Search for the cell housing the specified text and yield its (x, y) center coordinate. 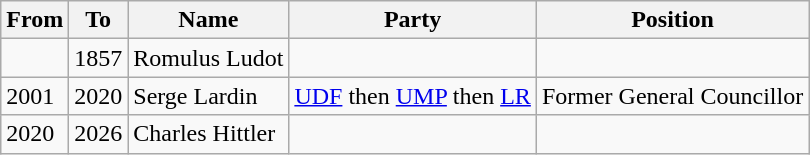
2026 (98, 134)
UDF then UMP then LR (413, 96)
Name (208, 20)
2001 (35, 96)
To (98, 20)
Party (413, 20)
Romulus Ludot (208, 58)
Charles Hittler (208, 134)
1857 (98, 58)
Former General Councillor (672, 96)
From (35, 20)
Position (672, 20)
Serge Lardin (208, 96)
